Detect which cell encompasses the target text, then output its [x, y] center coordinate. 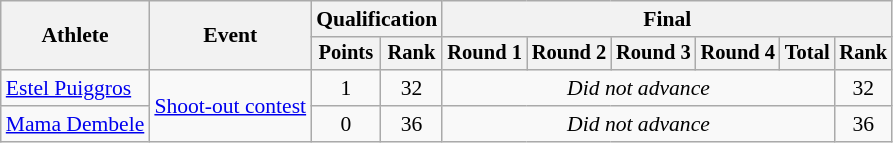
0 [346, 124]
Mama Dembele [76, 124]
Qualification [376, 19]
Round 3 [653, 54]
Athlete [76, 36]
Total [808, 54]
Round 2 [569, 54]
Points [346, 54]
Event [230, 36]
Shoot-out contest [230, 106]
1 [346, 88]
Round 4 [738, 54]
Final [667, 19]
Round 1 [484, 54]
Estel Puiggros [76, 88]
